Detect which cell encompasses the target text, then output its [X, Y] center coordinate. 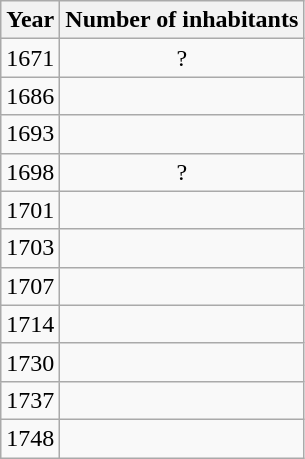
1693 [30, 134]
1686 [30, 96]
1703 [30, 248]
1730 [30, 362]
1714 [30, 324]
Year [30, 20]
1671 [30, 58]
1698 [30, 172]
Number of inhabitants [182, 20]
1737 [30, 400]
1707 [30, 286]
1701 [30, 210]
1748 [30, 438]
